Scan for the cell matching the given text and deliver its (X, Y) coordinate at center. 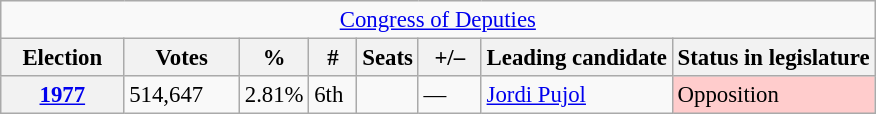
# (333, 58)
Opposition (774, 95)
1977 (62, 95)
Votes (182, 58)
+/– (450, 58)
Jordi Pujol (576, 95)
Status in legislature (774, 58)
514,647 (182, 95)
Leading candidate (576, 58)
Congress of Deputies (438, 20)
6th (333, 95)
% (274, 58)
Election (62, 58)
— (450, 95)
Seats (388, 58)
2.81% (274, 95)
